Locate the cell with the specified text and output its (X, Y) center coordinate. 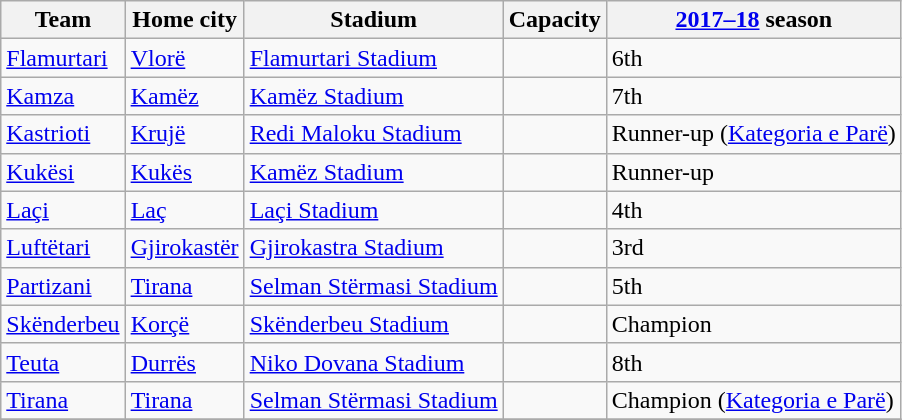
Korçë (184, 324)
Kukësi (63, 172)
Skënderbeu Stadium (374, 324)
Gjirokastra Stadium (374, 248)
Gjirokastër (184, 248)
3rd (754, 248)
Partizani (63, 286)
5th (754, 286)
Team (63, 20)
Durrës (184, 362)
Niko Dovana Stadium (374, 362)
Kamza (63, 96)
Laçi Stadium (374, 210)
8th (754, 362)
Stadium (374, 20)
Kamëz (184, 96)
Kastrioti (63, 134)
Laçi (63, 210)
Runner-up (Kategoria e Parë) (754, 134)
Laç (184, 210)
6th (754, 58)
Teuta (63, 362)
Redi Maloku Stadium (374, 134)
Kukës (184, 172)
Flamurtari Stadium (374, 58)
Vlorë (184, 58)
Luftëtari (63, 248)
2017–18 season (754, 20)
4th (754, 210)
Krujë (184, 134)
Champion (Kategoria e Parë) (754, 400)
Runner-up (754, 172)
7th (754, 96)
Flamurtari (63, 58)
Skënderbeu (63, 324)
Champion (754, 324)
Capacity (554, 20)
Home city (184, 20)
